From the cell containing the given text, extract its center point as [x, y] coordinate. 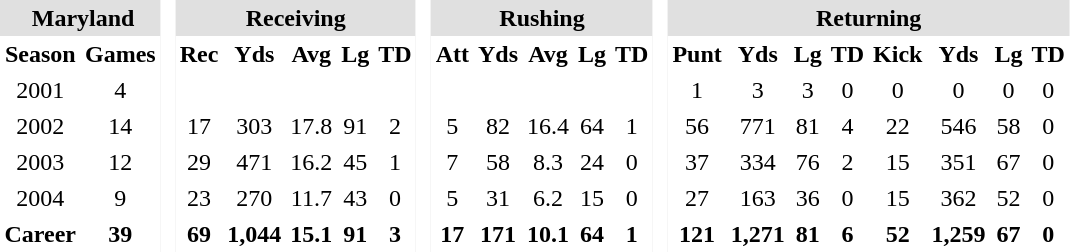
31 [498, 198]
1,259 [958, 234]
12 [121, 162]
Returning [868, 18]
37 [697, 162]
Season [40, 54]
121 [697, 234]
27 [697, 198]
15.1 [312, 234]
11.7 [312, 198]
270 [254, 198]
471 [254, 162]
6.2 [548, 198]
171 [498, 234]
23 [199, 198]
546 [958, 126]
29 [199, 162]
8.3 [548, 162]
9 [121, 198]
10.1 [548, 234]
2004 [40, 198]
Maryland [80, 18]
39 [121, 234]
16.4 [548, 126]
69 [199, 234]
2002 [40, 126]
Receiving [296, 18]
334 [758, 162]
36 [808, 198]
45 [356, 162]
1,044 [254, 234]
Games [121, 54]
362 [958, 198]
43 [356, 198]
163 [758, 198]
2003 [40, 162]
22 [898, 126]
7 [452, 162]
82 [498, 126]
14 [121, 126]
24 [592, 162]
6 [847, 234]
56 [697, 126]
Kick [898, 54]
771 [758, 126]
Career [40, 234]
1,271 [758, 234]
303 [254, 126]
Att [452, 54]
17.8 [312, 126]
16.2 [312, 162]
351 [958, 162]
Rec [199, 54]
Punt [697, 54]
76 [808, 162]
Rushing [542, 18]
2001 [40, 90]
